For the text-containing cell, return its midpoint in (x, y) coordinate format. 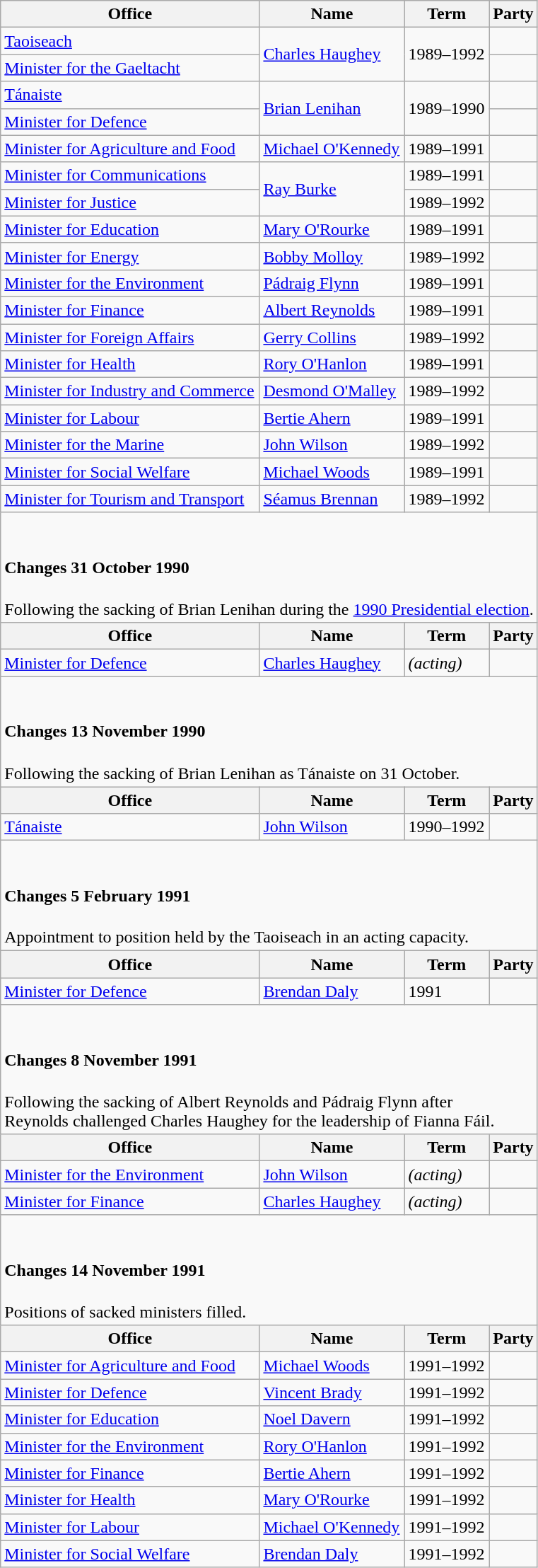
Minister for the Marine (130, 445)
Minister for Foreign Affairs (130, 338)
1991 (447, 991)
Minister for Communications (130, 175)
Desmond O'Malley (332, 391)
Minister for Industry and Commerce (130, 391)
Minister for the Gaeltacht (130, 68)
Gerry Collins (332, 338)
Taoiseach (130, 41)
Bobby Molloy (332, 256)
Changes 5 February 1991Appointment to position held by the Taoiseach in an acting capacity. (269, 896)
Vincent Brady (332, 1393)
1990–1992 (447, 827)
Ray Burke (332, 189)
Changes 31 October 1990Following the sacking of Brian Lenihan during the 1990 Presidential election. (269, 567)
Minister for Energy (130, 256)
Pádraig Flynn (332, 283)
Brian Lenihan (332, 108)
Albert Reynolds (332, 310)
1989–1990 (447, 108)
Noel Davern (332, 1419)
Changes 14 November 1991Positions of sacked ministers filled. (269, 1270)
Changes 13 November 1990Following the sacking of Brian Lenihan as Tánaiste on 31 October. (269, 732)
Séamus Brennan (332, 499)
Minister for Tourism and Transport (130, 499)
Minister for Justice (130, 202)
